Return (X, Y) of the center of cell containing provided text 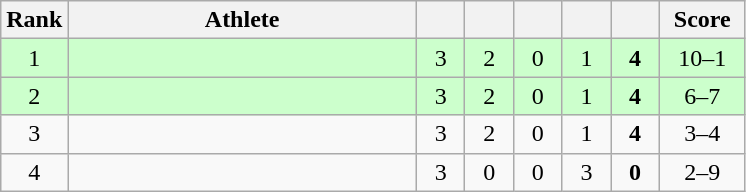
Athlete (242, 20)
10–1 (702, 58)
6–7 (702, 96)
Score (702, 20)
2–9 (702, 172)
Rank (34, 20)
3–4 (702, 134)
